Find where the given text appears and provide that cell's center as [X, Y] coordinate. 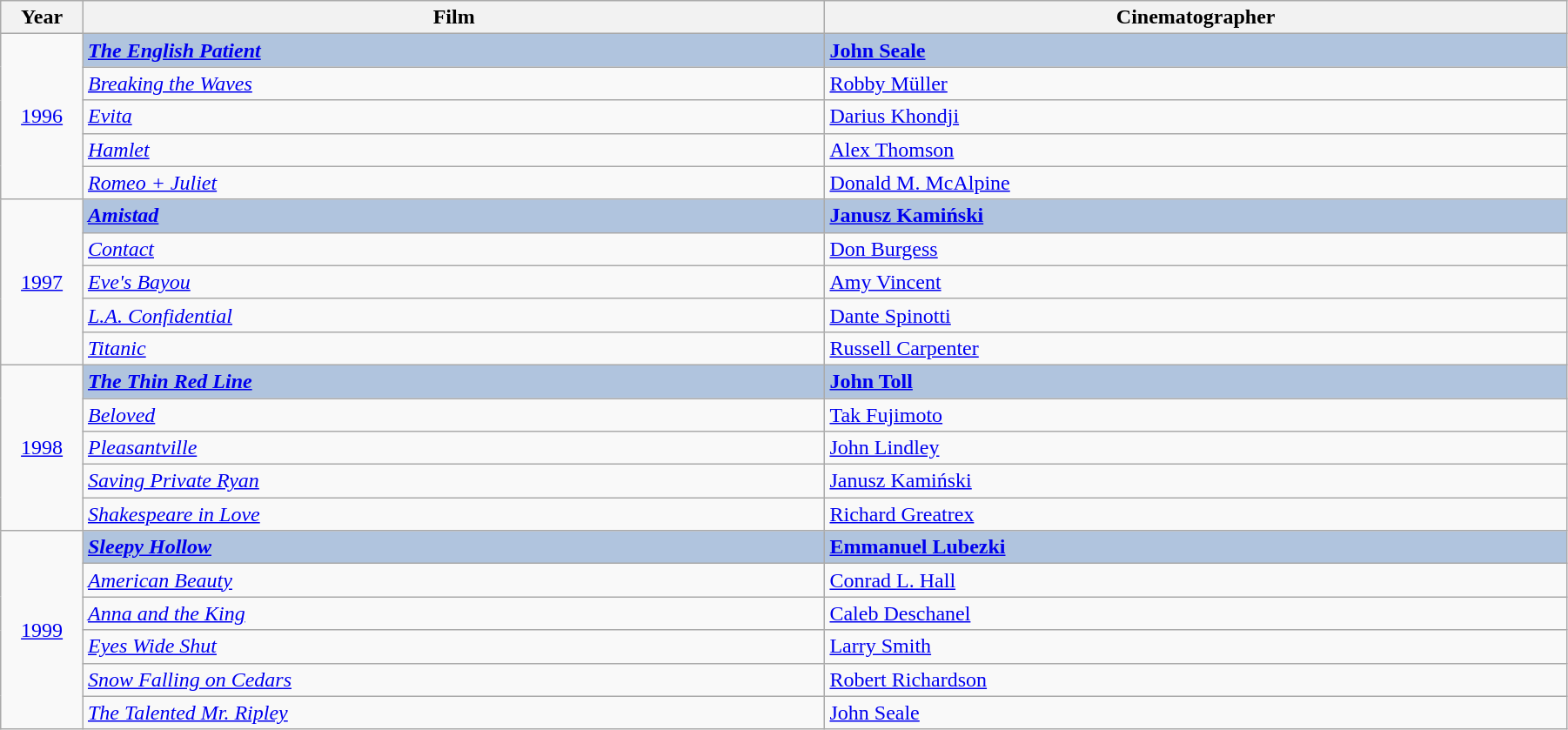
Emmanuel Lubezki [1196, 547]
Eyes Wide Shut [453, 646]
Eve's Bayou [453, 282]
1999 [42, 630]
Alex Thomson [1196, 150]
Anna and the King [453, 613]
Caleb Deschanel [1196, 613]
Shakespeare in Love [453, 514]
Evita [453, 117]
Snow Falling on Cedars [453, 680]
Beloved [453, 415]
1998 [42, 447]
Tak Fujimoto [1196, 415]
Amistad [453, 216]
Pleasantville [453, 448]
Darius Khondji [1196, 117]
Donald M. McAlpine [1196, 183]
1997 [42, 282]
Year [42, 17]
Breaking the Waves [453, 84]
John Lindley [1196, 448]
Cinematographer [1196, 17]
L.A. Confidential [453, 315]
Larry Smith [1196, 646]
Conrad L. Hall [1196, 580]
John Toll [1196, 381]
The Talented Mr. Ripley [453, 713]
Titanic [453, 348]
Film [453, 17]
Don Burgess [1196, 249]
Sleepy Hollow [453, 547]
American Beauty [453, 580]
Hamlet [453, 150]
Robert Richardson [1196, 680]
Contact [453, 249]
Dante Spinotti [1196, 315]
1996 [42, 117]
Romeo + Juliet [453, 183]
The Thin Red Line [453, 381]
Robby Müller [1196, 84]
Saving Private Ryan [453, 481]
Russell Carpenter [1196, 348]
Amy Vincent [1196, 282]
Richard Greatrex [1196, 514]
The English Patient [453, 50]
